Find where the given text appears and provide that cell's center as (X, Y) coordinate. 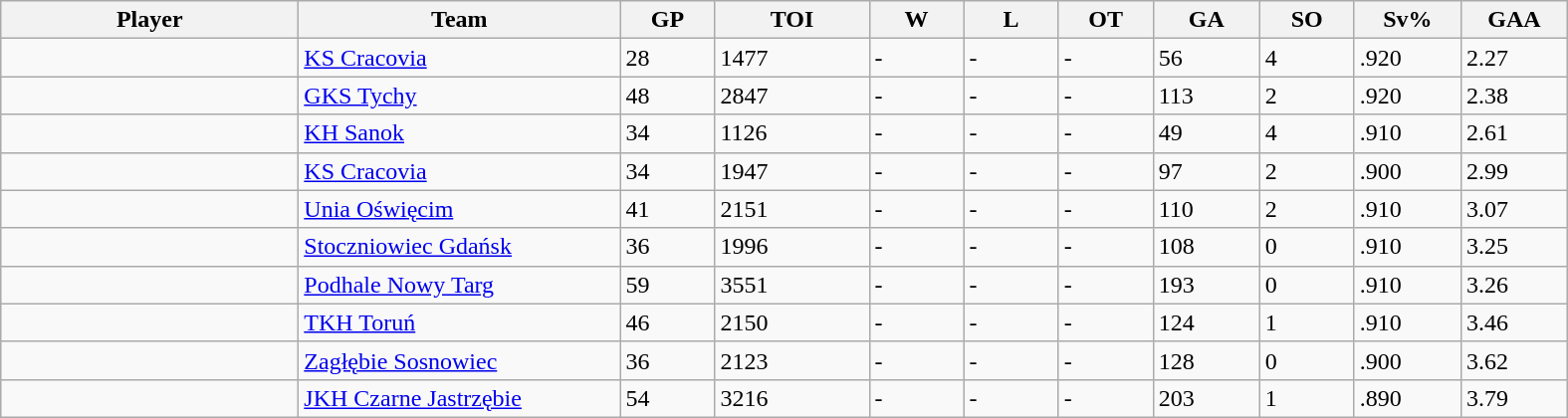
3551 (792, 285)
SO (1306, 20)
203 (1207, 398)
97 (1207, 171)
1477 (792, 58)
OT (1105, 20)
108 (1207, 247)
3.62 (1513, 360)
1126 (792, 133)
3.25 (1513, 247)
193 (1207, 285)
Team (460, 20)
2.27 (1513, 58)
GA (1207, 20)
56 (1207, 58)
124 (1207, 322)
2.38 (1513, 96)
41 (667, 209)
3.26 (1513, 285)
113 (1207, 96)
GP (667, 20)
GAA (1513, 20)
L (1011, 20)
2.61 (1513, 133)
Sv% (1408, 20)
JKH Czarne Jastrzębie (460, 398)
Podhale Nowy Targ (460, 285)
110 (1207, 209)
2150 (792, 322)
3.07 (1513, 209)
Player (149, 20)
28 (667, 58)
3216 (792, 398)
48 (667, 96)
3.79 (1513, 398)
W (916, 20)
49 (1207, 133)
2.99 (1513, 171)
3.46 (1513, 322)
2151 (792, 209)
54 (667, 398)
TOI (792, 20)
2847 (792, 96)
2123 (792, 360)
Unia Oświęcim (460, 209)
59 (667, 285)
.890 (1408, 398)
Stoczniowiec Gdańsk (460, 247)
Zagłębie Sosnowiec (460, 360)
128 (1207, 360)
KH Sanok (460, 133)
TKH Toruń (460, 322)
1947 (792, 171)
GKS Tychy (460, 96)
1996 (792, 247)
46 (667, 322)
